Scan for the cell matching the given text and deliver its [x, y] coordinate at center. 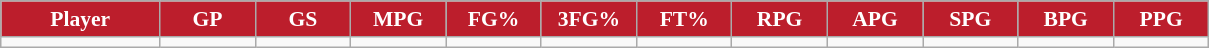
BPG [1066, 19]
3FG% [588, 19]
APG [874, 19]
RPG [780, 19]
Player [80, 19]
GP [208, 19]
FG% [494, 19]
PPG [1161, 19]
GS [302, 19]
FT% [684, 19]
SPG [970, 19]
MPG [398, 19]
